Return [X, Y] of the center of cell containing provided text 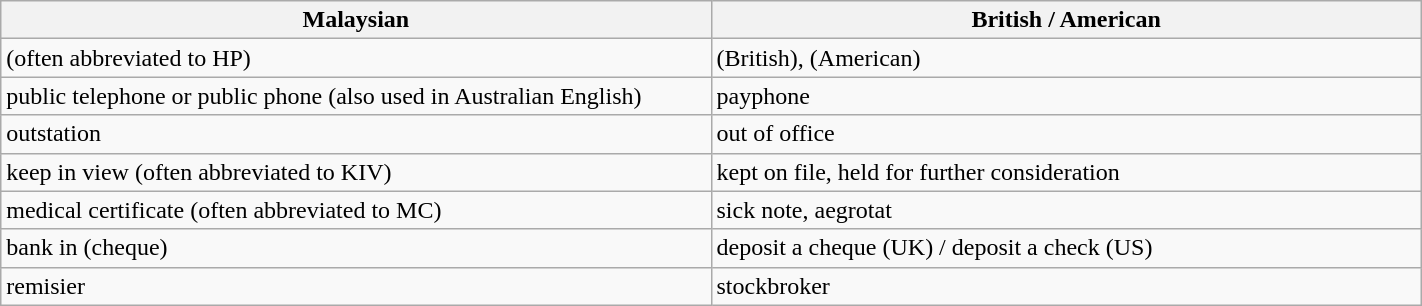
(often abbreviated to HP) [356, 58]
remisier [356, 286]
keep in view (often abbreviated to KIV) [356, 172]
British / American [1066, 20]
medical certificate (often abbreviated to MC) [356, 210]
deposit a cheque (UK) / deposit a check (US) [1066, 248]
Malaysian [356, 20]
payphone [1066, 96]
public telephone or public phone (also used in Australian English) [356, 96]
bank in (cheque) [356, 248]
sick note, aegrotat [1066, 210]
(British), (American) [1066, 58]
out of office [1066, 134]
kept on file, held for further consideration [1066, 172]
stockbroker [1066, 286]
outstation [356, 134]
